Identify which cell holds the provided text, then report its [x, y] central coordinate. 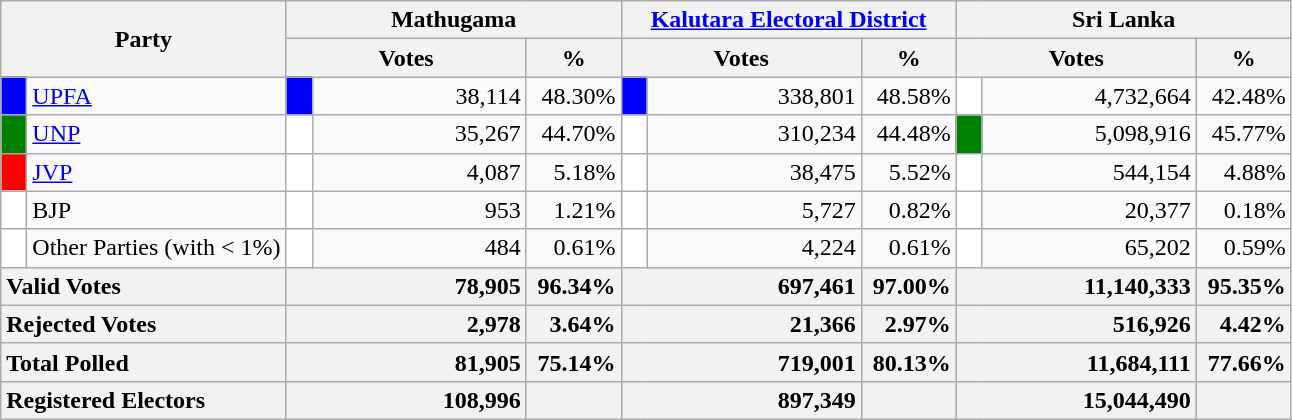
1.21% [574, 210]
JVP [156, 172]
516,926 [1076, 324]
11,684,111 [1076, 362]
338,801 [754, 96]
Other Parties (with < 1%) [156, 248]
11,140,333 [1076, 286]
719,001 [741, 362]
44.70% [574, 134]
2,978 [406, 324]
21,366 [741, 324]
4.42% [1244, 324]
65,202 [1089, 248]
4,087 [419, 172]
0.82% [908, 210]
BJP [156, 210]
5,098,916 [1089, 134]
UPFA [156, 96]
15,044,490 [1076, 400]
4,732,664 [1089, 96]
38,114 [419, 96]
35,267 [419, 134]
Party [144, 39]
4,224 [754, 248]
5,727 [754, 210]
Kalutara Electoral District [788, 20]
78,905 [406, 286]
20,377 [1089, 210]
697,461 [741, 286]
Rejected Votes [144, 324]
Mathugama [454, 20]
108,996 [406, 400]
Registered Electors [144, 400]
897,349 [741, 400]
310,234 [754, 134]
48.30% [574, 96]
UNP [156, 134]
Valid Votes [144, 286]
77.66% [1244, 362]
42.48% [1244, 96]
44.48% [908, 134]
0.18% [1244, 210]
5.52% [908, 172]
97.00% [908, 286]
75.14% [574, 362]
Sri Lanka [1124, 20]
Total Polled [144, 362]
95.35% [1244, 286]
5.18% [574, 172]
38,475 [754, 172]
4.88% [1244, 172]
48.58% [908, 96]
2.97% [908, 324]
96.34% [574, 286]
3.64% [574, 324]
0.59% [1244, 248]
80.13% [908, 362]
484 [419, 248]
81,905 [406, 362]
544,154 [1089, 172]
953 [419, 210]
45.77% [1244, 134]
